Determine the (X, Y) coordinate at the center of the cell enclosing the given text.  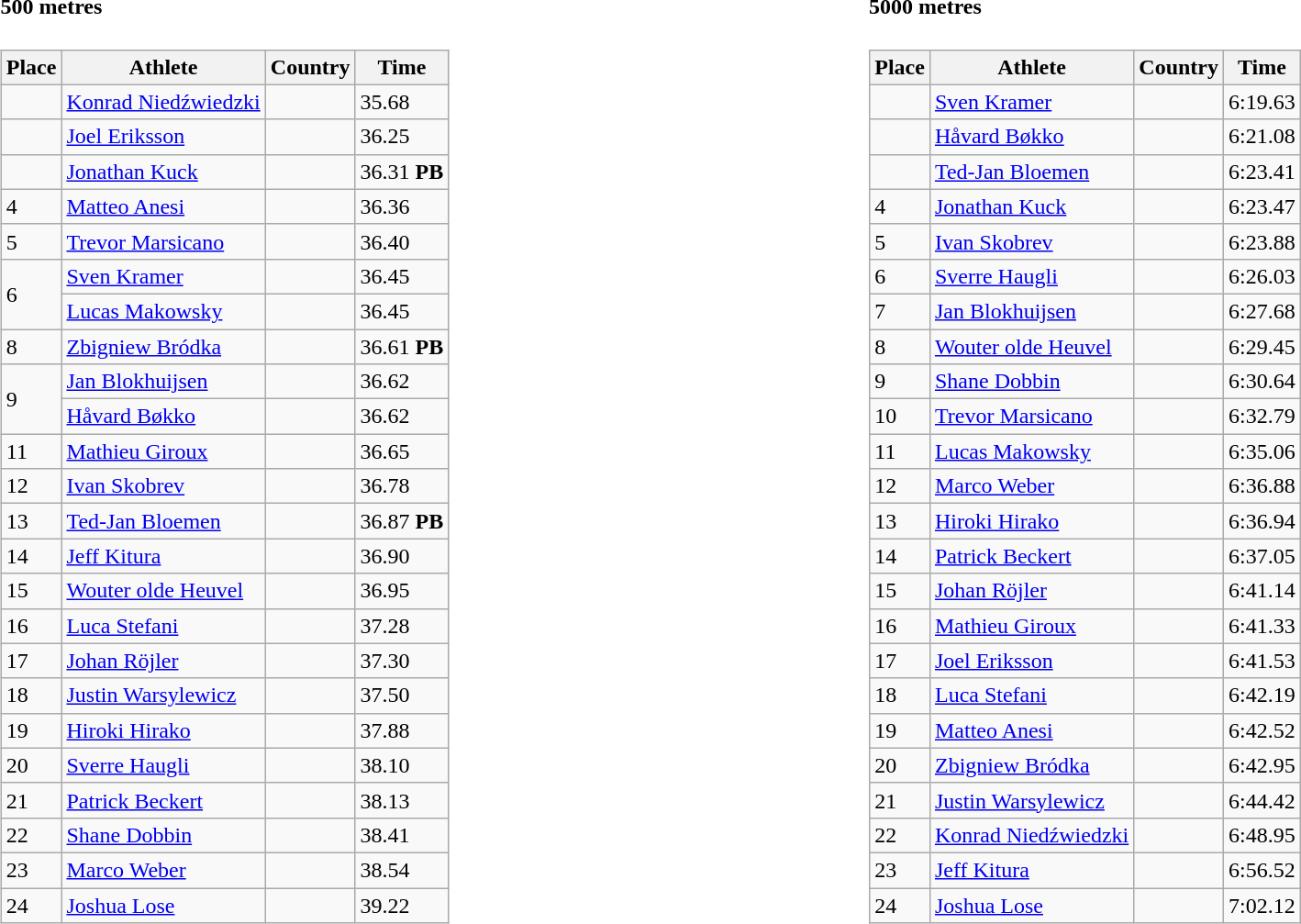
6:23.88 (1262, 241)
6:48.95 (1262, 835)
37.50 (402, 696)
36.40 (402, 241)
10 (900, 417)
35.68 (402, 102)
39.22 (402, 906)
6:42.19 (1262, 696)
36.31 PB (402, 172)
36.36 (402, 206)
6:41.53 (1262, 661)
7 (900, 311)
37.88 (402, 730)
6:42.52 (1262, 730)
38.10 (402, 765)
37.28 (402, 626)
6:32.79 (1262, 417)
6:26.03 (1262, 276)
6:27.68 (1262, 311)
6:36.94 (1262, 521)
36.78 (402, 486)
38.41 (402, 835)
6:30.64 (1262, 382)
36.90 (402, 556)
6:41.14 (1262, 591)
6:23.47 (1262, 206)
6:21.08 (1262, 137)
6:35.06 (1262, 451)
6:36.88 (1262, 486)
36.87 PB (402, 521)
6:56.52 (1262, 870)
36.61 PB (402, 347)
36.65 (402, 451)
7:02.12 (1262, 906)
6:44.42 (1262, 800)
6:42.95 (1262, 765)
6:29.45 (1262, 347)
37.30 (402, 661)
36.25 (402, 137)
6:37.05 (1262, 556)
6:41.33 (1262, 626)
6:23.41 (1262, 172)
36.95 (402, 591)
6:19.63 (1262, 102)
38.13 (402, 800)
38.54 (402, 870)
